Locate the cell with the specified text and output its (x, y) center coordinate. 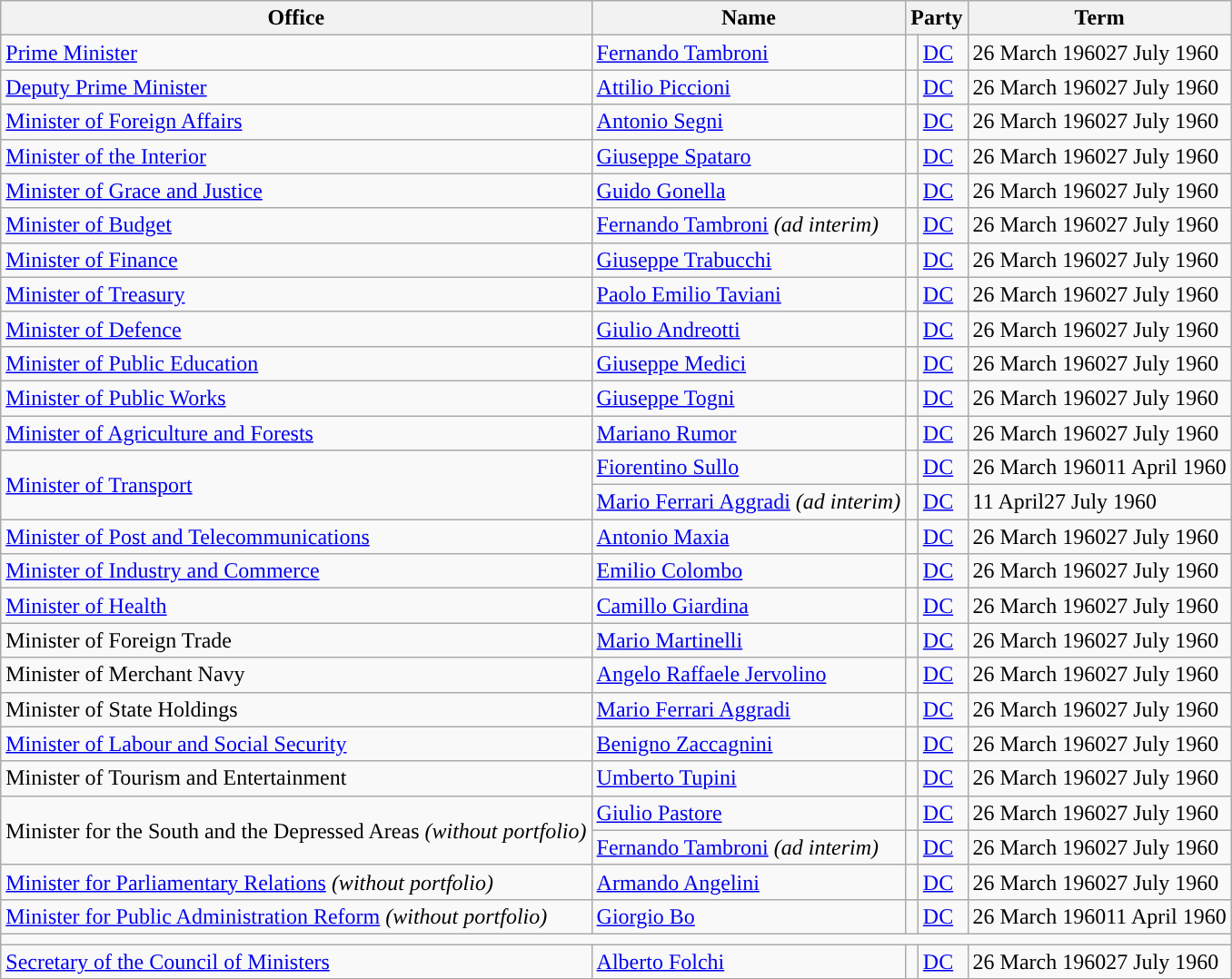
Minister of Tourism and Entertainment (296, 778)
Mario Martinelli (749, 640)
Guido Gonella (749, 191)
Minister of Budget (296, 225)
Minister of Industry and Commerce (296, 571)
Antonio Maxia (749, 537)
Fernando Tambroni (749, 53)
Paolo Emilio Taviani (749, 294)
Umberto Tupini (749, 778)
Minister of Foreign Trade (296, 640)
Minister of Transport (296, 485)
Minister of Merchant Navy (296, 675)
Mario Ferrari Aggradi (ad interim) (749, 502)
Giulio Pastore (749, 813)
Minister of Defence (296, 329)
Minister for Parliamentary Relations (without portfolio) (296, 882)
Minister for Public Administration Reform (without portfolio) (296, 916)
Name (749, 18)
Office (296, 18)
Attilio Piccioni (749, 87)
Minister of Health (296, 606)
Camillo Giardina (749, 606)
Mario Ferrari Aggradi (749, 709)
Minister of Grace and Justice (296, 191)
Giuseppe Medici (749, 363)
Benigno Zaccagnini (749, 744)
Antonio Segni (749, 122)
Minister of Foreign Affairs (296, 122)
Giuseppe Togni (749, 398)
Mariano Rumor (749, 433)
11 April27 July 1960 (1099, 502)
Party (937, 18)
Giulio Andreotti (749, 329)
Deputy Prime Minister (296, 87)
Minister of Public Works (296, 398)
Fiorentino Sullo (749, 468)
Alberto Folchi (749, 962)
Term (1099, 18)
Minister of Finance (296, 260)
Minister of Post and Telecommunications (296, 537)
Minister of State Holdings (296, 709)
Giorgio Bo (749, 916)
Armando Angelini (749, 882)
Emilio Colombo (749, 571)
Secretary of the Council of Ministers (296, 962)
Prime Minister (296, 53)
Minister of Labour and Social Security (296, 744)
Minister of the Interior (296, 156)
Minister of Treasury (296, 294)
Giuseppe Spataro (749, 156)
Minister for the South and the Depressed Areas (without portfolio) (296, 830)
Angelo Raffaele Jervolino (749, 675)
Minister of Agriculture and Forests (296, 433)
Giuseppe Trabucchi (749, 260)
Minister of Public Education (296, 363)
